Scan for the cell matching the given text and deliver its (X, Y) coordinate at center. 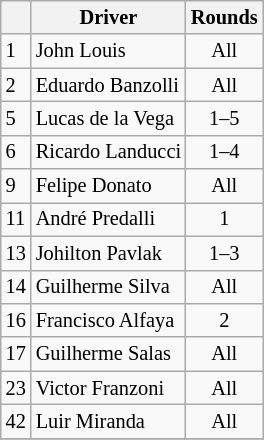
13 (16, 253)
Rounds (224, 17)
42 (16, 421)
Eduardo Banzolli (108, 85)
Guilherme Salas (108, 354)
14 (16, 287)
Driver (108, 17)
Victor Franzoni (108, 388)
16 (16, 320)
Lucas de la Vega (108, 118)
1–4 (224, 152)
John Louis (108, 51)
9 (16, 186)
1–3 (224, 253)
Francisco Alfaya (108, 320)
17 (16, 354)
Johilton Pavlak (108, 253)
Guilherme Silva (108, 287)
5 (16, 118)
Luir Miranda (108, 421)
Felipe Donato (108, 186)
1–5 (224, 118)
André Predalli (108, 219)
6 (16, 152)
23 (16, 388)
11 (16, 219)
Ricardo Landucci (108, 152)
